Determine the [x, y] coordinate at the center of the cell enclosing the given text.  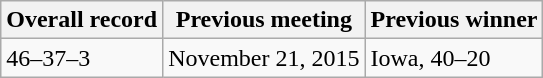
Previous meeting [264, 20]
November 21, 2015 [264, 58]
46–37–3 [82, 58]
Overall record [82, 20]
Previous winner [454, 20]
Iowa, 40–20 [454, 58]
